Extract the (x, y) coordinate from the center of the cell holding the provided text.  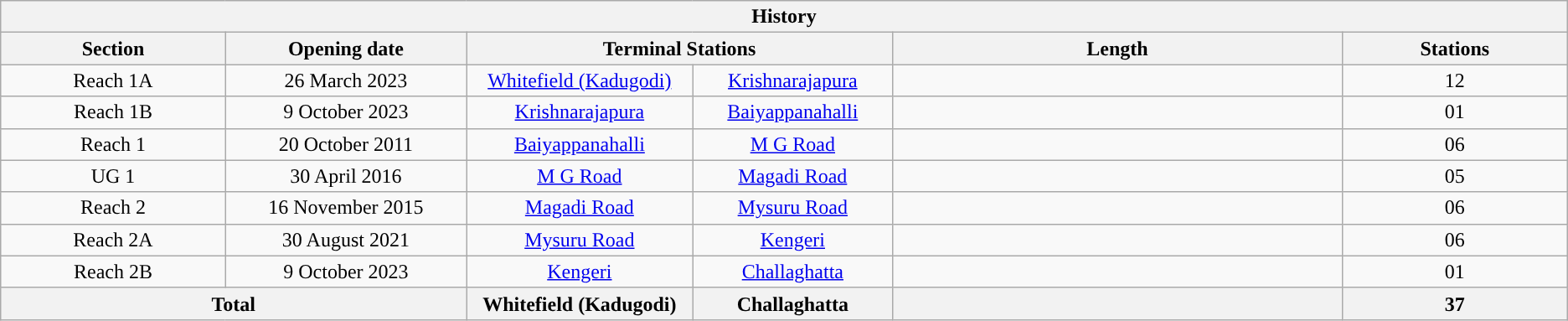
Total (234, 303)
12 (1454, 80)
Reach 1 (113, 144)
Reach 2A (113, 240)
30 August 2021 (345, 240)
Terminal Stations (680, 49)
Section (113, 49)
05 (1454, 176)
Stations (1454, 49)
37 (1454, 303)
20 October 2011 (345, 144)
History (784, 17)
Reach 1B (113, 112)
16 November 2015 (345, 208)
Reach 1A (113, 80)
Reach 2 (113, 208)
Reach 2B (113, 272)
26 March 2023 (345, 80)
UG 1 (113, 176)
Opening date (345, 49)
Length (1117, 49)
30 April 2016 (345, 176)
